Detect which cell encompasses the target text, then output its (X, Y) center coordinate. 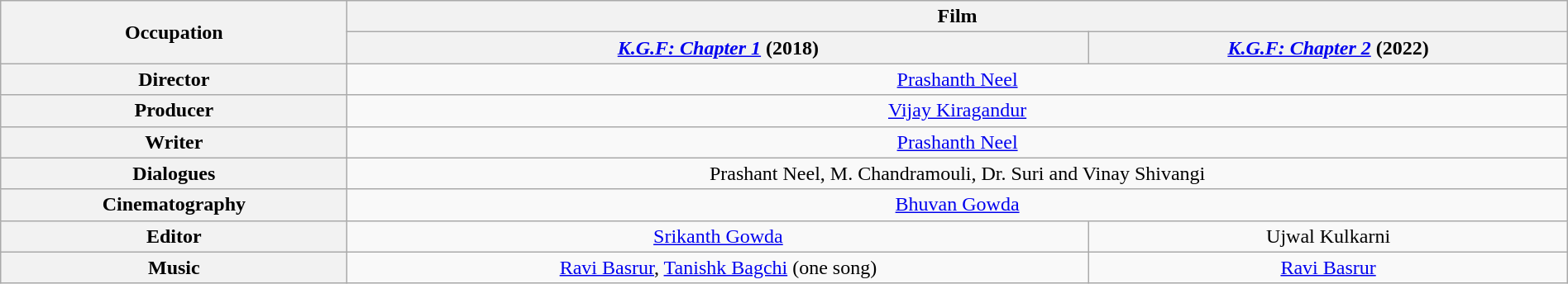
Prashant Neel, M. Chandramouli, Dr. Suri and Vinay Shivangi (958, 173)
Dialogues (174, 173)
Film (958, 17)
Writer (174, 142)
Music (174, 267)
Ujwal Kulkarni (1328, 236)
Ravi Basrur, Tanishk Bagchi (one song) (718, 267)
Bhuvan Gowda (958, 205)
Ravi Basrur (1328, 267)
Occupation (174, 32)
Director (174, 79)
Srikanth Gowda (718, 236)
Producer (174, 111)
K.G.F: Chapter 1 (2018) (718, 48)
Vijay Kiragandur (958, 111)
Cinematography (174, 205)
Editor (174, 236)
K.G.F: Chapter 2 (2022) (1328, 48)
